Determine the [x, y] coordinate at the center of the cell enclosing the given text.  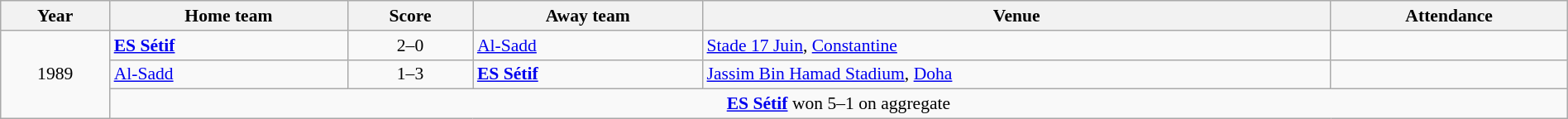
Jassim Bin Hamad Stadium, Doha [1017, 74]
Stade 17 Juin, Constantine [1017, 45]
Home team [229, 16]
Away team [588, 16]
2–0 [410, 45]
Attendance [1449, 16]
Year [55, 16]
Venue [1017, 16]
Score [410, 16]
1–3 [410, 74]
1989 [55, 74]
ES Sétif won 5–1 on aggregate [839, 104]
